Locate the cell with the specified text and output its (X, Y) center coordinate. 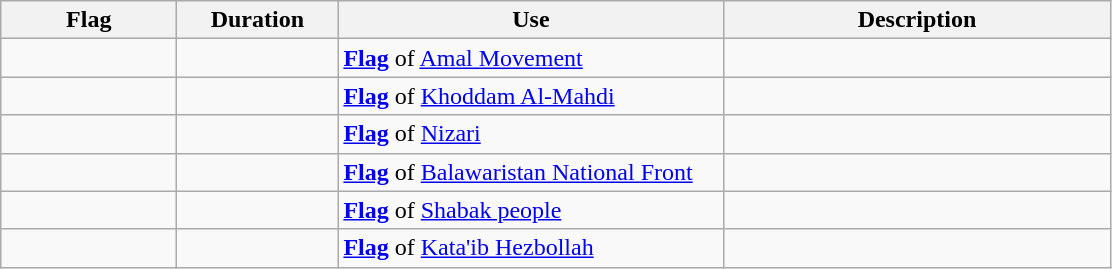
Flag (89, 20)
Flag of Shabak people (531, 210)
Flag of Kata'ib Hezbollah (531, 248)
Flag of Balawaristan National Front (531, 172)
Flag of Khoddam Al-Mahdi (531, 96)
Description (917, 20)
Use (531, 20)
Duration (258, 20)
Flag of Nizari (531, 134)
Flag of Amal Movement (531, 58)
